Extract the [x, y] coordinate from the center of the cell holding the provided text.  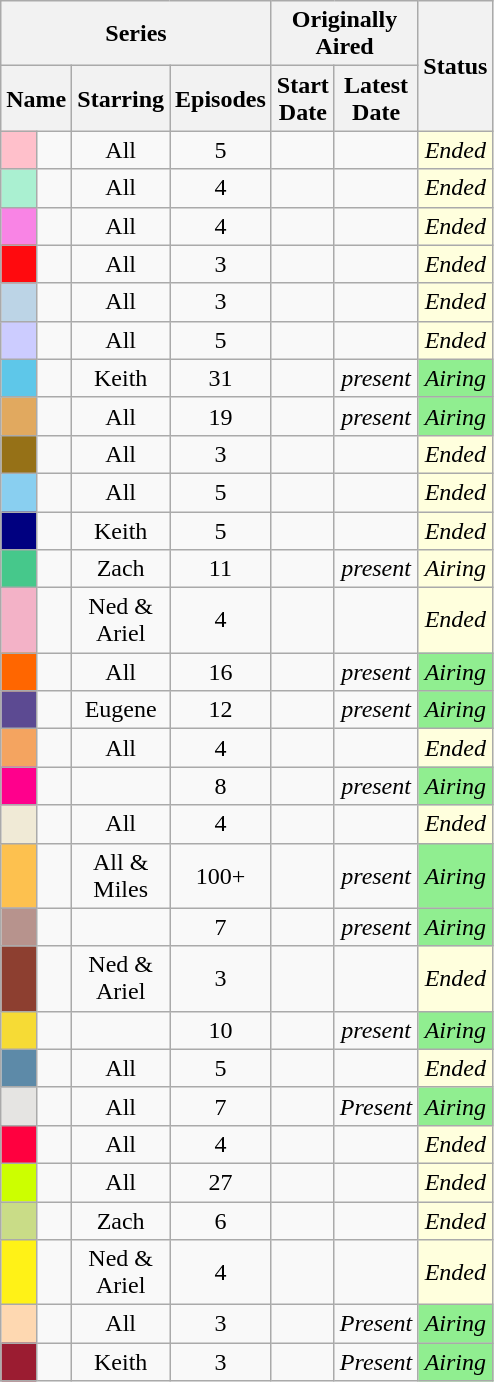
10 [221, 1030]
11 [221, 569]
Name [36, 98]
Starring [121, 98]
27 [221, 1182]
Status [456, 66]
31 [221, 378]
100+ [221, 876]
All & Miles [121, 876]
12 [221, 710]
Originally Aired [344, 34]
Eugene [121, 710]
Episodes [221, 98]
Series [136, 34]
19 [221, 416]
Latest Date [376, 98]
Start Date [302, 98]
8 [221, 786]
6 [221, 1221]
16 [221, 672]
